Output the (x, y) coordinate of the center of the cell containing the given text.  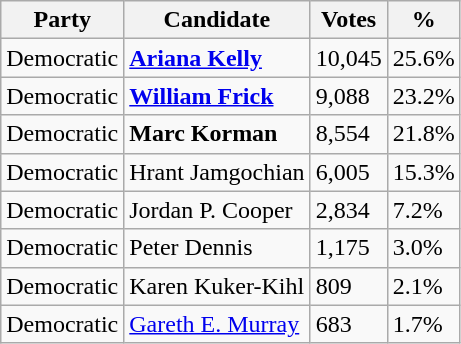
1.7% (424, 324)
10,045 (348, 58)
25.6% (424, 58)
15.3% (424, 172)
8,554 (348, 134)
7.2% (424, 210)
1,175 (348, 248)
Marc Korman (217, 134)
Votes (348, 20)
Party (62, 20)
3.0% (424, 248)
21.8% (424, 134)
809 (348, 286)
2.1% (424, 286)
Hrant Jamgochian (217, 172)
Ariana Kelly (217, 58)
683 (348, 324)
Peter Dennis (217, 248)
9,088 (348, 96)
2,834 (348, 210)
Candidate (217, 20)
Karen Kuker-Kihl (217, 286)
6,005 (348, 172)
23.2% (424, 96)
Jordan P. Cooper (217, 210)
William Frick (217, 96)
Gareth E. Murray (217, 324)
% (424, 20)
